From the cell containing the given text, extract its center point as (X, Y) coordinate. 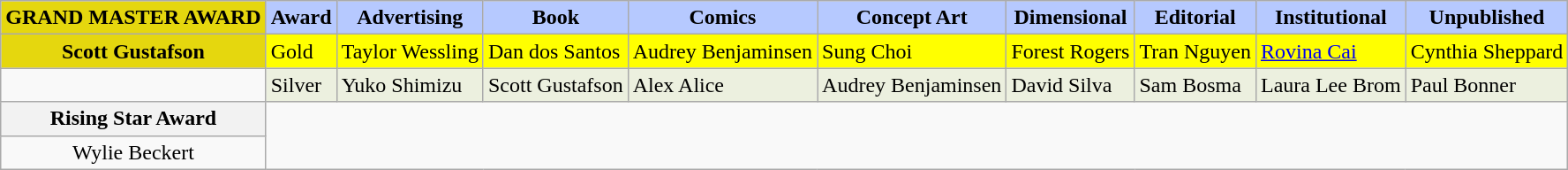
Forest Rogers (1070, 51)
Sung Choi (912, 51)
Rovina Cai (1331, 51)
Comics (722, 18)
Editorial (1195, 18)
Book (555, 18)
Sam Bosma (1195, 85)
Cynthia Sheppard (1487, 51)
Dimensional (1070, 18)
Advertising (410, 18)
Concept Art (912, 18)
Yuko Shimizu (410, 85)
GRAND MASTER AWARD (133, 18)
Institutional (1331, 18)
Unpublished (1487, 18)
Tran Nguyen (1195, 51)
Alex Alice (722, 85)
Rising Star Award (133, 119)
Award (301, 18)
Wylie Beckert (133, 152)
Laura Lee Brom (1331, 85)
Dan dos Santos (555, 51)
Taylor Wessling (410, 51)
David Silva (1070, 85)
Paul Bonner (1487, 85)
Silver (301, 85)
Gold (301, 51)
